For the text-containing cell, return its midpoint in [x, y] coordinate format. 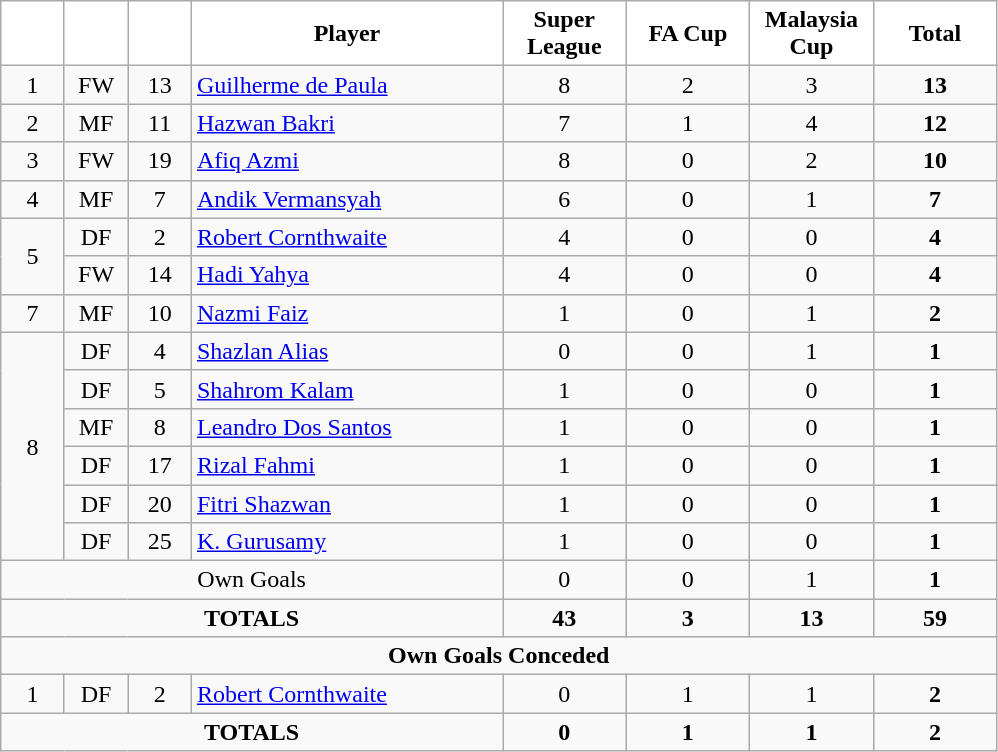
Super League [564, 34]
12 [935, 123]
Hadi Yahya [346, 275]
K. Gurusamy [346, 542]
Fitri Shazwan [346, 503]
Afiq Azmi [346, 161]
20 [160, 503]
Player [346, 34]
17 [160, 465]
6 [564, 199]
19 [160, 161]
Own Goals [252, 580]
59 [935, 618]
FA Cup [688, 34]
Shazlan Alias [346, 351]
43 [564, 618]
Total [935, 34]
Rizal Fahmi [346, 465]
Guilherme de Paula [346, 85]
Shahrom Kalam [346, 389]
Nazmi Faiz [346, 313]
11 [160, 123]
14 [160, 275]
Leandro Dos Santos [346, 427]
25 [160, 542]
Own Goals Conceded [499, 656]
Hazwan Bakri [346, 123]
Malaysia Cup [812, 34]
Andik Vermansyah [346, 199]
